Determine the (x, y) coordinate at the center of the cell enclosing the given text.  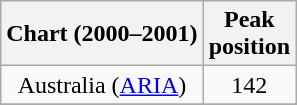
Peakposition (249, 34)
142 (249, 85)
Australia (ARIA) (102, 85)
Chart (2000–2001) (102, 34)
